Detect which cell encompasses the target text, then output its (X, Y) center coordinate. 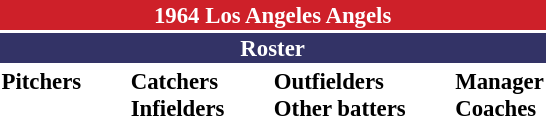
Roster (272, 48)
1964 Los Angeles Angels (272, 15)
